Scan for the cell matching the given text and deliver its (X, Y) coordinate at center. 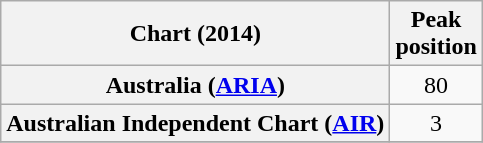
Australia (ARIA) (196, 85)
80 (436, 85)
Peakposition (436, 34)
Australian Independent Chart (AIR) (196, 123)
3 (436, 123)
Chart (2014) (196, 34)
